Detect which cell encompasses the target text, then output its [X, Y] center coordinate. 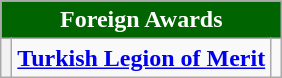
Turkish Legion of Merit [142, 58]
Foreign Awards [142, 20]
